Identify which cell holds the provided text, then report its (x, y) central coordinate. 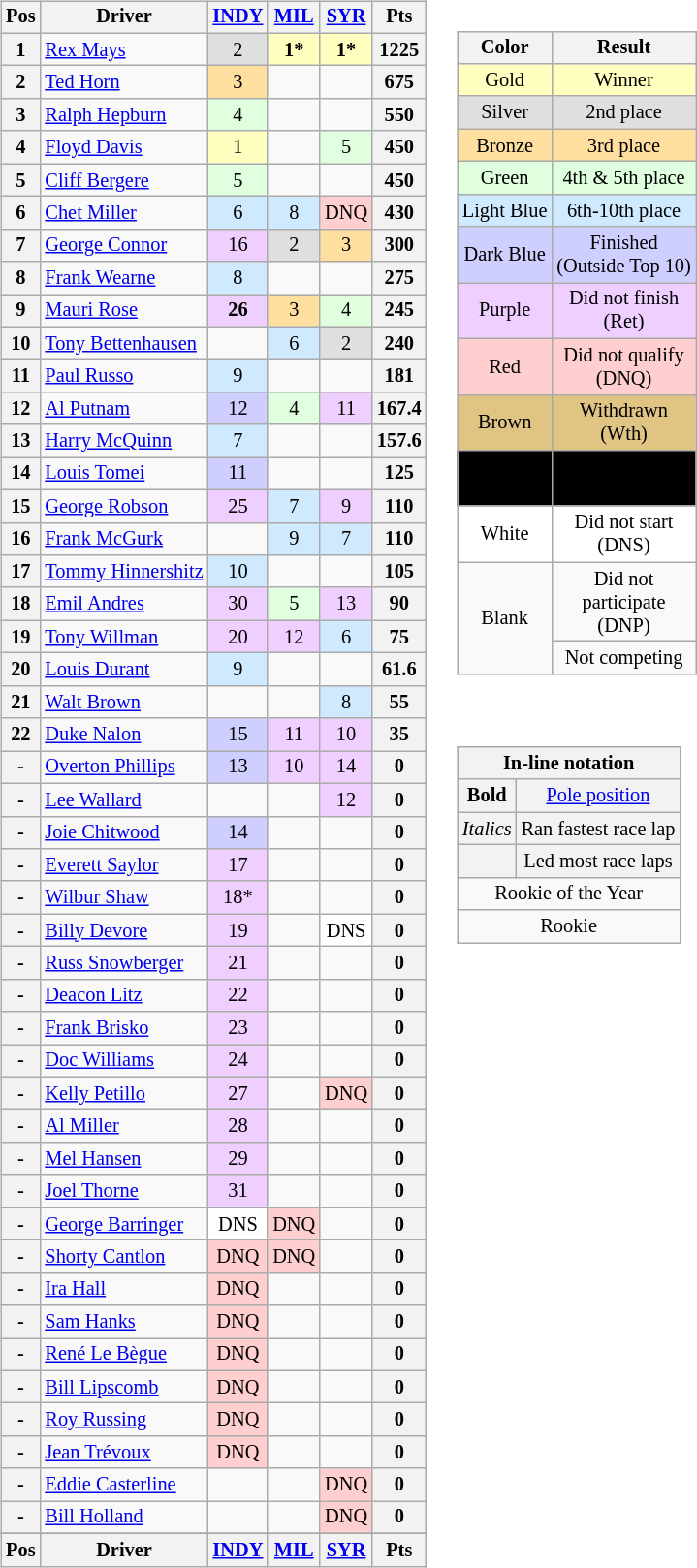
Louis Durant (124, 670)
Bill Lipscomb (124, 1387)
90 (399, 604)
Billy Devore (124, 930)
George Barringer (124, 1224)
18 (20, 604)
Everett Saylor (124, 865)
George Robson (124, 506)
Green (504, 178)
2nd place (623, 112)
Frank McGurk (124, 539)
Did not start(DNS) (623, 534)
675 (399, 82)
Withdrawn(Wth) (623, 423)
Paul Russo (124, 376)
Emil Andres (124, 604)
Tommy Hinnershitz (124, 572)
Result (623, 47)
61.6 (399, 670)
Deacon Litz (124, 995)
275 (399, 278)
White (504, 534)
Roy Russing (124, 1420)
Wilbur Shaw (124, 897)
240 (399, 343)
Color (504, 47)
167.4 (399, 409)
27 (238, 1093)
Bill Holland (124, 1518)
Brown (504, 423)
Shorty Cantlon (124, 1257)
Chet Miller (124, 213)
René Le Bègue (124, 1355)
Ran fastest race lap (599, 829)
Louis Tomei (124, 474)
Blank (504, 618)
Pole position (599, 796)
550 (399, 115)
Italics (487, 829)
Duke Nalon (124, 735)
Ira Hall (124, 1289)
181 (399, 376)
Black (504, 479)
Did not finish(Ret) (623, 311)
Dark Blue (504, 255)
18* (238, 897)
Winner (623, 80)
Al Putnam (124, 409)
Cliff Bergere (124, 180)
Red (504, 366)
Ralph Hepburn (124, 115)
In-line notation (568, 764)
300 (399, 245)
28 (238, 1126)
Ted Horn (124, 82)
Led most race laps (599, 862)
55 (399, 702)
Kelly Petillo (124, 1093)
George Connor (124, 245)
Frank Wearne (124, 278)
Tony Bettenhausen (124, 343)
1225 (399, 49)
26 (238, 311)
Rex Mays (124, 49)
Floyd Davis (124, 147)
Lee Wallard (124, 800)
25 (238, 506)
430 (399, 213)
Doc Williams (124, 1061)
Frank Brisko (124, 1028)
Russ Snowberger (124, 963)
Joie Chitwood (124, 832)
Not competing (623, 658)
Bronze (504, 145)
Light Blue (504, 210)
Rookie (568, 926)
Disqualified(DSQ) (623, 479)
125 (399, 474)
Overton Phillips (124, 768)
Jean Trévoux (124, 1453)
23 (238, 1028)
Sam Hanks (124, 1322)
Bold (487, 796)
Walt Brown (124, 702)
29 (238, 1159)
30 (238, 604)
Mel Hansen (124, 1159)
24 (238, 1061)
157.6 (399, 441)
75 (399, 637)
Purple (504, 311)
245 (399, 311)
Finished(Outside Top 10) (623, 255)
35 (399, 735)
Joel Thorne (124, 1191)
Rookie of the Year (568, 894)
31 (238, 1191)
Eddie Casterline (124, 1485)
105 (399, 572)
Did notparticipate(DNP) (623, 602)
Mauri Rose (124, 311)
Harry McQuinn (124, 441)
Tony Willman (124, 637)
3rd place (623, 145)
6th-10th place (623, 210)
Silver (504, 112)
Gold (504, 80)
4th & 5th place (623, 178)
Did not qualify(DNQ) (623, 366)
Al Miller (124, 1126)
